Scan for the cell matching the given text and deliver its (x, y) coordinate at center. 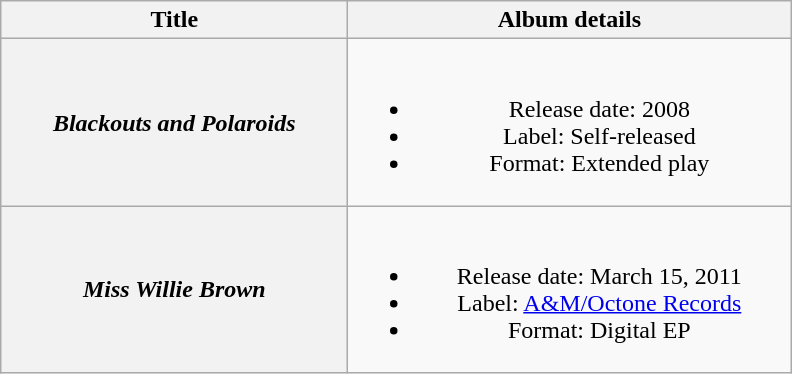
Miss Willie Brown (174, 290)
Blackouts and Polaroids (174, 122)
Title (174, 20)
Release date: 2008Label: Self-releasedFormat: Extended play (570, 122)
Album details (570, 20)
Release date: March 15, 2011Label: A&M/Octone RecordsFormat: Digital EP (570, 290)
